Determine the [x, y] coordinate at the center of the cell enclosing the given text.  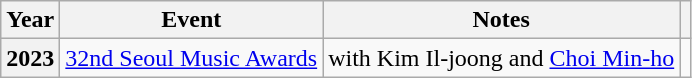
Notes [502, 20]
with Kim Il-joong and Choi Min-ho [502, 58]
32nd Seoul Music Awards [192, 58]
2023 [30, 58]
Year [30, 20]
Event [192, 20]
